Determine the (x, y) coordinate at the center of the cell enclosing the given text.  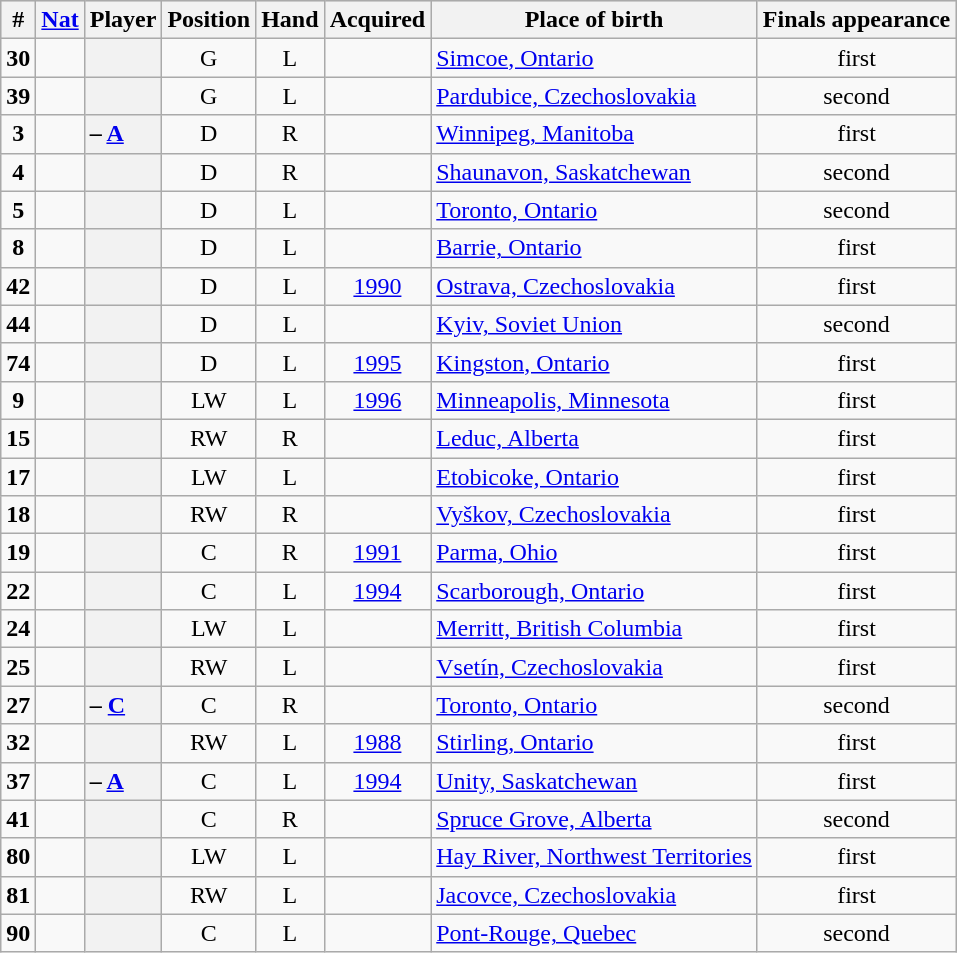
Position (209, 20)
1991 (378, 553)
Minneapolis, Minnesota (594, 400)
Parma, Ohio (594, 553)
Simcoe, Ontario (594, 58)
17 (18, 477)
22 (18, 591)
19 (18, 553)
Leduc, Alberta (594, 438)
39 (18, 96)
Scarborough, Ontario (594, 591)
Pardubice, Czechoslovakia (594, 96)
1990 (378, 286)
37 (18, 781)
30 (18, 58)
Vsetín, Czechoslovakia (594, 667)
Barrie, Ontario (594, 248)
Place of birth (594, 20)
42 (18, 286)
– C (123, 705)
Kingston, Ontario (594, 362)
Merritt, British Columbia (594, 629)
32 (18, 743)
44 (18, 324)
41 (18, 819)
Vyškov, Czechoslovakia (594, 515)
24 (18, 629)
5 (18, 210)
9 (18, 400)
1988 (378, 743)
Acquired (378, 20)
Shaunavon, Saskatchewan (594, 172)
# (18, 20)
Jacovce, Czechoslovakia (594, 895)
Etobicoke, Ontario (594, 477)
8 (18, 248)
15 (18, 438)
Hand (290, 20)
18 (18, 515)
25 (18, 667)
81 (18, 895)
Finals appearance (856, 20)
Winnipeg, Manitoba (594, 134)
Pont-Rouge, Quebec (594, 933)
Ostrava, Czechoslovakia (594, 286)
Stirling, Ontario (594, 743)
80 (18, 857)
Nat (60, 20)
Hay River, Northwest Territories (594, 857)
3 (18, 134)
Unity, Saskatchewan (594, 781)
Spruce Grove, Alberta (594, 819)
74 (18, 362)
1996 (378, 400)
90 (18, 933)
27 (18, 705)
Player (123, 20)
1995 (378, 362)
Kyiv, Soviet Union (594, 324)
4 (18, 172)
